Return the (X, Y) coordinate for the center point of the cell that contains the specified text.  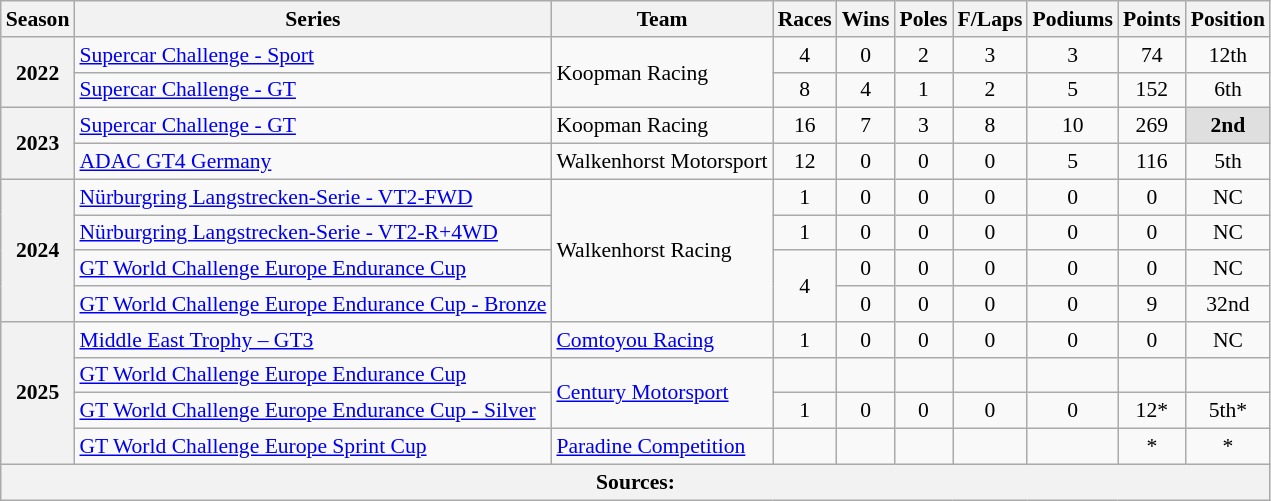
Podiums (1072, 19)
Nürburgring Langstrecken-Serie - VT2-R+4WD (312, 233)
Poles (923, 19)
Races (805, 19)
2nd (1228, 126)
7 (866, 126)
ADAC GT4 Germany (312, 162)
GT World Challenge Europe Endurance Cup - Bronze (312, 304)
GT World Challenge Europe Endurance Cup - Silver (312, 411)
2023 (38, 144)
Walkenhorst Racing (662, 250)
Paradine Competition (662, 447)
74 (1152, 55)
Century Motorsport (662, 392)
Wins (866, 19)
152 (1152, 90)
5th* (1228, 411)
Team (662, 19)
Middle East Trophy – GT3 (312, 340)
6th (1228, 90)
Comtoyou Racing (662, 340)
32nd (1228, 304)
12* (1152, 411)
Walkenhorst Motorsport (662, 162)
GT World Challenge Europe Sprint Cup (312, 447)
116 (1152, 162)
2024 (38, 250)
2022 (38, 72)
12 (805, 162)
Points (1152, 19)
Supercar Challenge - Sport (312, 55)
9 (1152, 304)
10 (1072, 126)
2025 (38, 393)
5th (1228, 162)
12th (1228, 55)
Season (38, 19)
Nürburgring Langstrecken-Serie - VT2-FWD (312, 197)
Position (1228, 19)
F/Laps (990, 19)
Sources: (636, 482)
269 (1152, 126)
Series (312, 19)
16 (805, 126)
